Return the [x, y] coordinate for the center point of the cell that contains the specified text.  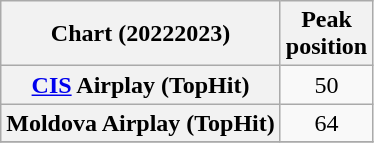
CIS Airplay (TopHit) [141, 85]
Moldova Airplay (TopHit) [141, 123]
64 [326, 123]
Chart (20222023) [141, 34]
Peakposition [326, 34]
50 [326, 85]
